Determine the [x, y] coordinate at the center of the cell enclosing the given text.  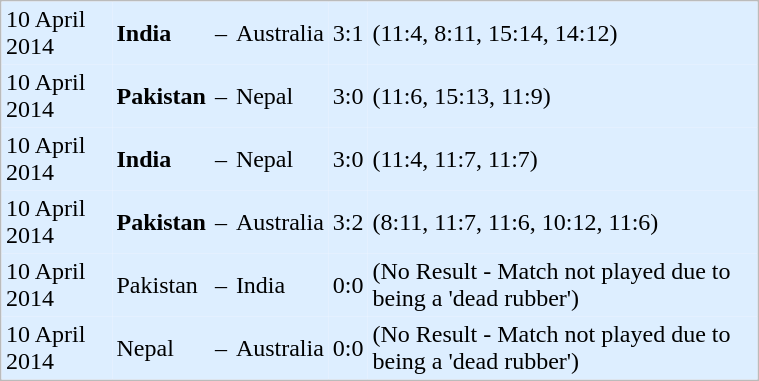
3:1 [348, 34]
(11:4, 8:11, 15:14, 14:12) [562, 34]
3:2 [348, 222]
(11:6, 15:13, 11:9) [562, 96]
(8:11, 11:7, 11:6, 10:12, 11:6) [562, 222]
(11:4, 11:7, 11:7) [562, 160]
